Pinpoint the cell where the given text exists, returning its (X, Y) midpoint coordinate. 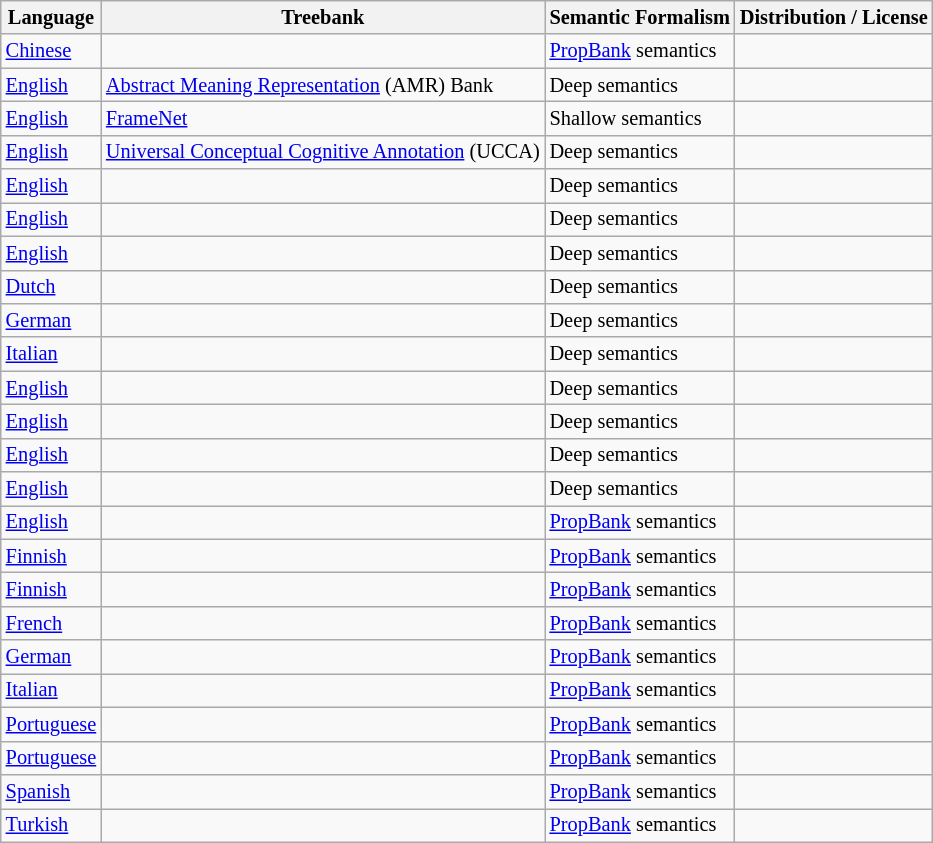
Spanish (51, 791)
Abstract Meaning Representation (AMR) Bank (323, 85)
Treebank (323, 17)
Dutch (51, 287)
Shallow semantics (640, 118)
Distribution / License (834, 17)
Turkish (51, 825)
French (51, 623)
Universal Conceptual Cognitive Annotation (UCCA) (323, 152)
Language (51, 17)
Semantic Formalism (640, 17)
Chinese (51, 51)
FrameNet (323, 118)
